Detect which cell encompasses the target text, then output its [x, y] center coordinate. 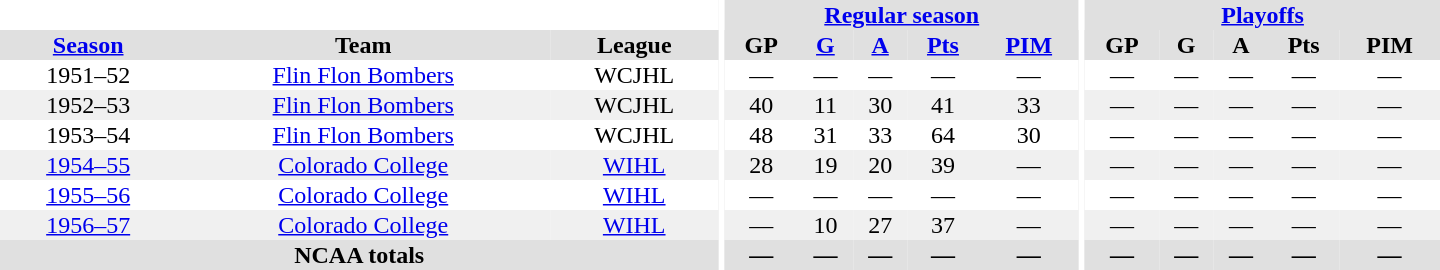
Team [363, 45]
Regular season [902, 15]
20 [880, 165]
1955–56 [88, 195]
28 [761, 165]
1956–57 [88, 225]
39 [944, 165]
1952–53 [88, 105]
1954–55 [88, 165]
League [634, 45]
Season [88, 45]
41 [944, 105]
48 [761, 135]
11 [826, 105]
40 [761, 105]
1953–54 [88, 135]
1951–52 [88, 75]
64 [944, 135]
Playoffs [1262, 15]
27 [880, 225]
37 [944, 225]
10 [826, 225]
NCAA totals [359, 255]
19 [826, 165]
31 [826, 135]
